Pinpoint the cell where the given text exists, returning its (x, y) midpoint coordinate. 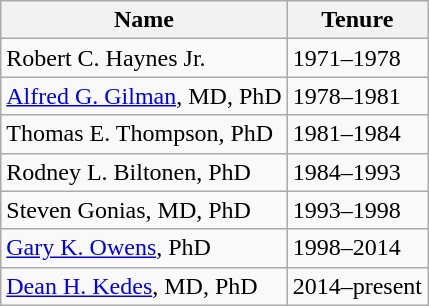
Thomas E. Thompson, PhD (144, 134)
Name (144, 20)
1984–1993 (357, 172)
1978–1981 (357, 96)
1981–1984 (357, 134)
1971–1978 (357, 58)
Gary K. Owens, PhD (144, 248)
Dean H. Kedes, MD, PhD (144, 286)
2014–present (357, 286)
Alfred G. Gilman, MD, PhD (144, 96)
Robert C. Haynes Jr. (144, 58)
1993–1998 (357, 210)
1998–2014 (357, 248)
Tenure (357, 20)
Steven Gonias, MD, PhD (144, 210)
Rodney L. Biltonen, PhD (144, 172)
